Scan for the cell matching the given text and deliver its (X, Y) coordinate at center. 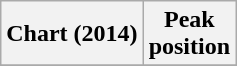
Chart (2014) (72, 34)
Peakposition (189, 34)
